Search for the cell housing the specified text and yield its (X, Y) center coordinate. 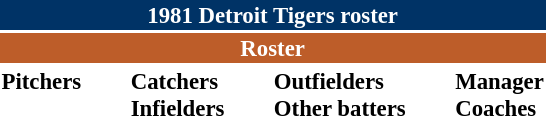
Roster (272, 48)
1981 Detroit Tigers roster (272, 15)
